Capture the cell that displays the provided text and extract its [x, y] central coordinate. 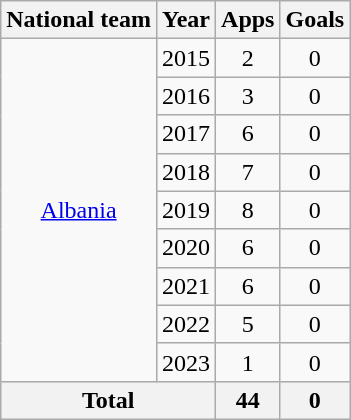
Apps [248, 20]
2 [248, 58]
2023 [186, 362]
Goals [315, 20]
7 [248, 172]
2018 [186, 172]
2022 [186, 324]
Albania [79, 210]
44 [248, 400]
5 [248, 324]
2015 [186, 58]
National team [79, 20]
2016 [186, 96]
2020 [186, 248]
2021 [186, 286]
3 [248, 96]
8 [248, 210]
Year [186, 20]
1 [248, 362]
2019 [186, 210]
Total [108, 400]
2017 [186, 134]
